Identify which cell holds the provided text, then report its (x, y) central coordinate. 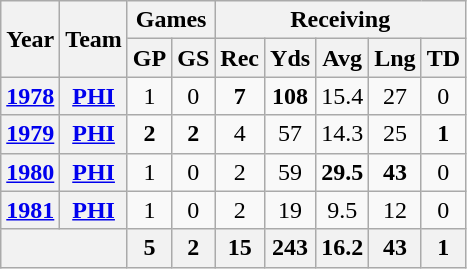
243 (290, 248)
Lng (395, 58)
Yds (290, 58)
TD (443, 58)
57 (290, 134)
1978 (30, 96)
Year (30, 39)
Team (94, 39)
19 (290, 210)
1979 (30, 134)
12 (395, 210)
15 (240, 248)
Rec (240, 58)
27 (395, 96)
9.5 (342, 210)
29.5 (342, 172)
1981 (30, 210)
5 (149, 248)
59 (290, 172)
1980 (30, 172)
15.4 (342, 96)
7 (240, 96)
Receiving (340, 20)
GP (149, 58)
GS (194, 58)
16.2 (342, 248)
108 (290, 96)
14.3 (342, 134)
25 (395, 134)
Games (170, 20)
4 (240, 134)
Avg (342, 58)
